Return [X, Y] of the center of cell containing provided text 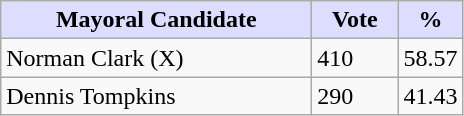
Dennis Tompkins [156, 96]
Mayoral Candidate [156, 20]
410 [355, 58]
290 [355, 96]
41.43 [430, 96]
% [430, 20]
Norman Clark (X) [156, 58]
58.57 [430, 58]
Vote [355, 20]
